From the cell containing the given text, extract its center point as [x, y] coordinate. 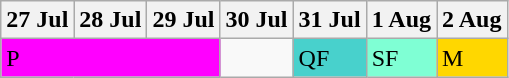
28 Jul [110, 20]
29 Jul [184, 20]
2 Aug [472, 20]
30 Jul [256, 20]
31 Jul [330, 20]
1 Aug [401, 20]
SF [401, 58]
QF [330, 58]
P [110, 58]
M [472, 58]
27 Jul [38, 20]
